Scan for the cell matching the given text and deliver its [x, y] coordinate at center. 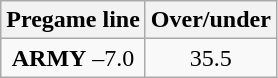
ARMY –7.0 [74, 58]
Over/under [210, 20]
35.5 [210, 58]
Pregame line [74, 20]
